Find where the given text appears and provide that cell's center as (x, y) coordinate. 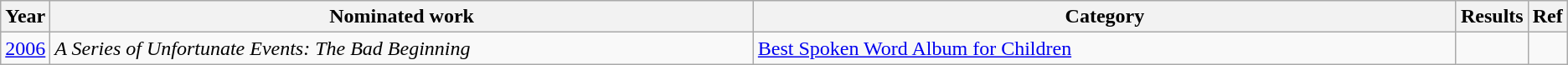
Ref (1548, 17)
Results (1492, 17)
Year (25, 17)
Best Spoken Word Album for Children (1104, 48)
Category (1104, 17)
Nominated work (402, 17)
2006 (25, 48)
A Series of Unfortunate Events: The Bad Beginning (402, 48)
